Return the (x, y) coordinate for the center point of the cell that contains the specified text.  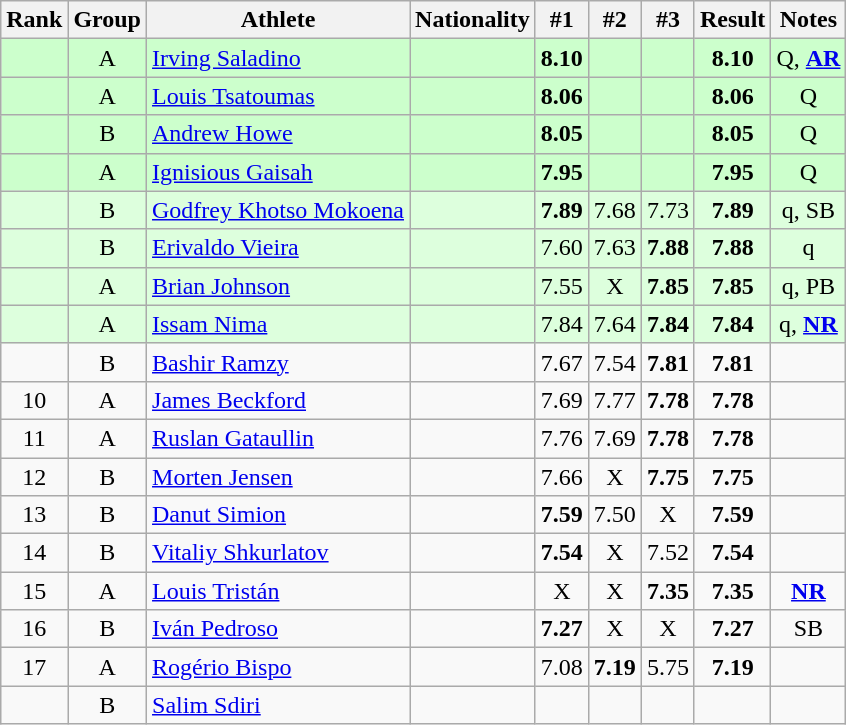
7.60 (562, 248)
Ignisious Gaisah (278, 172)
Vitaliy Shkurlatov (278, 553)
14 (34, 553)
Andrew Howe (278, 134)
Godfrey Khotso Mokoena (278, 210)
Rank (34, 20)
Group (108, 20)
#1 (562, 20)
7.50 (614, 515)
Brian Johnson (278, 286)
Ruslan Gataullin (278, 438)
q, SB (808, 210)
Q, AR (808, 58)
7.66 (562, 477)
Louis Tsatoumas (278, 96)
Issam Nima (278, 324)
Nationality (473, 20)
7.76 (562, 438)
Salim Sdiri (278, 705)
Morten Jensen (278, 477)
#2 (614, 20)
Iván Pedroso (278, 629)
Bashir Ramzy (278, 362)
11 (34, 438)
16 (34, 629)
#3 (668, 20)
13 (34, 515)
7.08 (562, 667)
7.67 (562, 362)
10 (34, 400)
15 (34, 591)
5.75 (668, 667)
Danut Simion (278, 515)
q (808, 248)
12 (34, 477)
Irving Saladino (278, 58)
Louis Tristán (278, 591)
7.73 (668, 210)
7.63 (614, 248)
Result (732, 20)
SB (808, 629)
Erivaldo Vieira (278, 248)
q, NR (808, 324)
Athlete (278, 20)
Notes (808, 20)
James Beckford (278, 400)
7.52 (668, 553)
7.55 (562, 286)
q, PB (808, 286)
17 (34, 667)
7.77 (614, 400)
NR (808, 591)
7.64 (614, 324)
Rogério Bispo (278, 667)
7.68 (614, 210)
